Return the (X, Y) coordinate for the center point of the cell that contains the specified text.  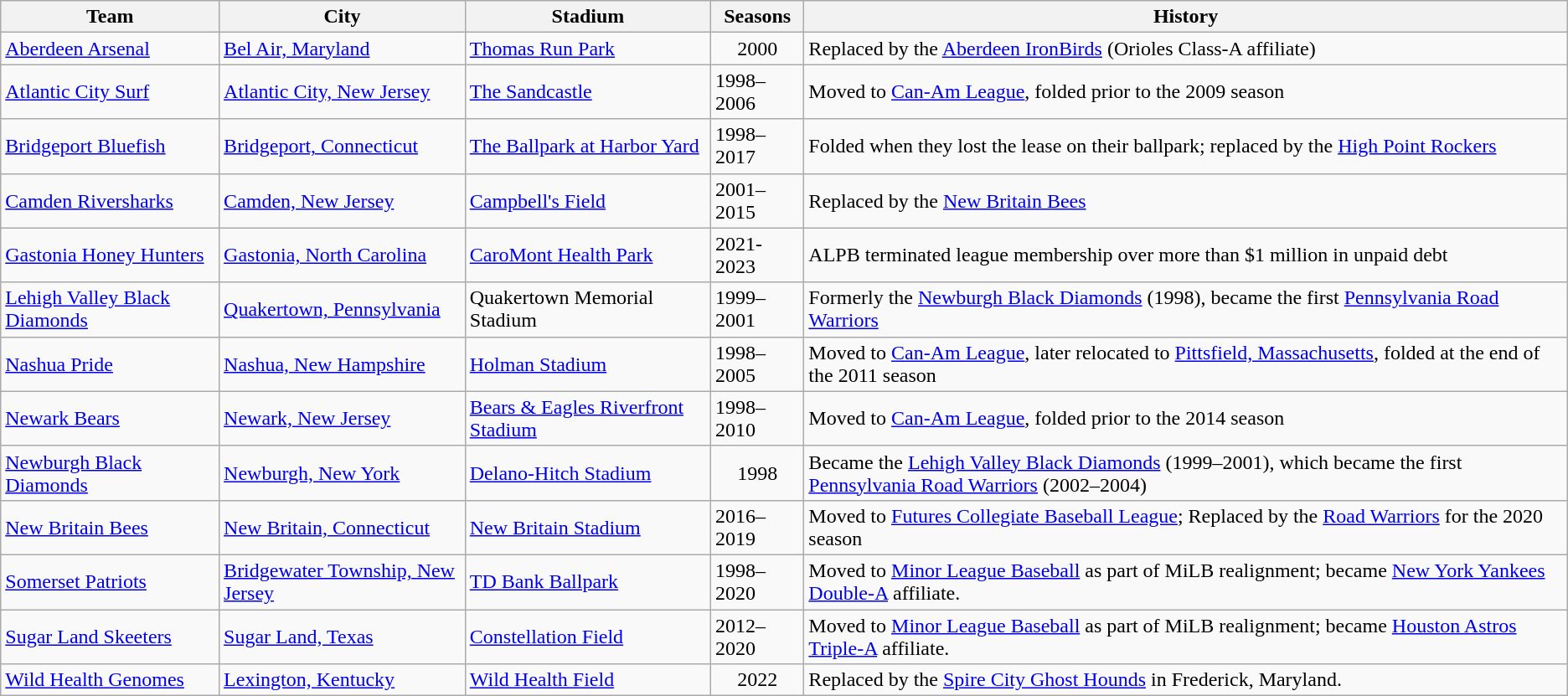
1999–2001 (757, 310)
Became the Lehigh Valley Black Diamonds (1999–2001), which became the first Pennsylvania Road Warriors (2002–2004) (1186, 472)
Bears & Eagles Riverfront Stadium (588, 419)
Gastonia Honey Hunters (111, 255)
2022 (757, 680)
Gastonia, North Carolina (343, 255)
Bel Air, Maryland (343, 49)
City (343, 17)
1998–2006 (757, 92)
Camden, New Jersey (343, 201)
Bridgeport, Connecticut (343, 146)
1998–2010 (757, 419)
Atlantic City Surf (111, 92)
Replaced by the Aberdeen IronBirds (Orioles Class-A affiliate) (1186, 49)
Bridgeport Bluefish (111, 146)
New Britain Stadium (588, 528)
Constellation Field (588, 637)
1998–2020 (757, 581)
The Sandcastle (588, 92)
Atlantic City, New Jersey (343, 92)
1998–2017 (757, 146)
Quakertown, Pennsylvania (343, 310)
2016–2019 (757, 528)
TD Bank Ballpark (588, 581)
Nashua Pride (111, 363)
Team (111, 17)
Stadium (588, 17)
Sugar Land Skeeters (111, 637)
Newburgh, New York (343, 472)
Holman Stadium (588, 363)
ALPB terminated league membership over more than $1 million in unpaid debt (1186, 255)
Aberdeen Arsenal (111, 49)
Folded when they lost the lease on their ballpark; replaced by the High Point Rockers (1186, 146)
Lexington, Kentucky (343, 680)
Replaced by the New Britain Bees (1186, 201)
Wild Health Genomes (111, 680)
Moved to Minor League Baseball as part of MiLB realignment; became New York Yankees Double-A affiliate. (1186, 581)
New Britain, Connecticut (343, 528)
Seasons (757, 17)
Moved to Minor League Baseball as part of MiLB realignment; became Houston Astros Triple-A affiliate. (1186, 637)
1998 (757, 472)
History (1186, 17)
Moved to Can-Am League, folded prior to the 2014 season (1186, 419)
CaroMont Health Park (588, 255)
2012–2020 (757, 637)
2000 (757, 49)
Thomas Run Park (588, 49)
Nashua, New Hampshire (343, 363)
New Britain Bees (111, 528)
Replaced by the Spire City Ghost Hounds in Frederick, Maryland. (1186, 680)
Newburgh Black Diamonds (111, 472)
Moved to Can-Am League, later relocated to Pittsfield, Massachusetts, folded at the end of the 2011 season (1186, 363)
Delano-Hitch Stadium (588, 472)
Campbell's Field (588, 201)
The Ballpark at Harbor Yard (588, 146)
Moved to Can-Am League, folded prior to the 2009 season (1186, 92)
Bridgewater Township, New Jersey (343, 581)
Quakertown Memorial Stadium (588, 310)
Somerset Patriots (111, 581)
Wild Health Field (588, 680)
Moved to Futures Collegiate Baseball League; Replaced by the Road Warriors for the 2020 season (1186, 528)
2001–2015 (757, 201)
Sugar Land, Texas (343, 637)
Formerly the Newburgh Black Diamonds (1998), became the first Pennsylvania Road Warriors (1186, 310)
Camden Riversharks (111, 201)
Lehigh Valley Black Diamonds (111, 310)
Newark Bears (111, 419)
2021-2023 (757, 255)
1998–2005 (757, 363)
Newark, New Jersey (343, 419)
